Find where the given text appears and provide that cell's center as [x, y] coordinate. 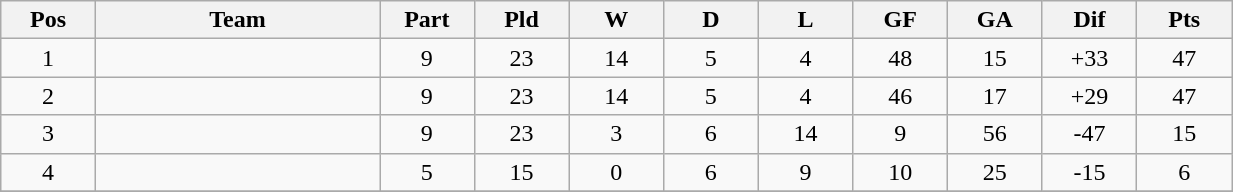
56 [994, 134]
Dif [1090, 20]
17 [994, 96]
Part [428, 20]
-15 [1090, 172]
+33 [1090, 58]
W [616, 20]
25 [994, 172]
2 [48, 96]
D [710, 20]
+29 [1090, 96]
Pld [522, 20]
48 [900, 58]
Pts [1184, 20]
-47 [1090, 134]
46 [900, 96]
10 [900, 172]
L [806, 20]
0 [616, 172]
1 [48, 58]
GF [900, 20]
Team [237, 20]
Pos [48, 20]
GA [994, 20]
